Capture the cell that displays the provided text and extract its [X, Y] central coordinate. 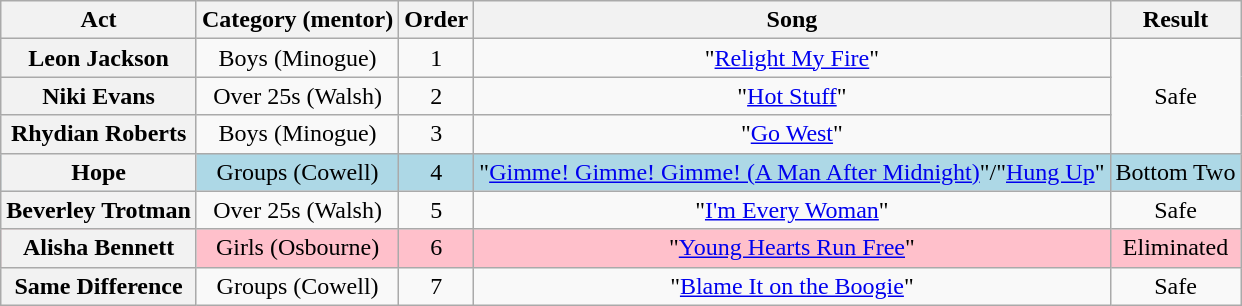
Niki Evans [99, 96]
Act [99, 20]
Order [436, 20]
"I'm Every Woman" [792, 210]
6 [436, 248]
Rhydian Roberts [99, 134]
"Relight My Fire" [792, 58]
Eliminated [1176, 248]
Same Difference [99, 286]
Bottom Two [1176, 172]
Song [792, 20]
5 [436, 210]
Result [1176, 20]
"Young Hearts Run Free" [792, 248]
2 [436, 96]
4 [436, 172]
"Gimme! Gimme! Gimme! (A Man After Midnight)"/"Hung Up" [792, 172]
"Blame It on the Boogie" [792, 286]
7 [436, 286]
Alisha Bennett [99, 248]
1 [436, 58]
"Hot Stuff" [792, 96]
3 [436, 134]
Hope [99, 172]
"Go West" [792, 134]
Leon Jackson [99, 58]
Category (mentor) [297, 20]
Girls (Osbourne) [297, 248]
Beverley Trotman [99, 210]
